Scan for the cell matching the given text and deliver its [x, y] coordinate at center. 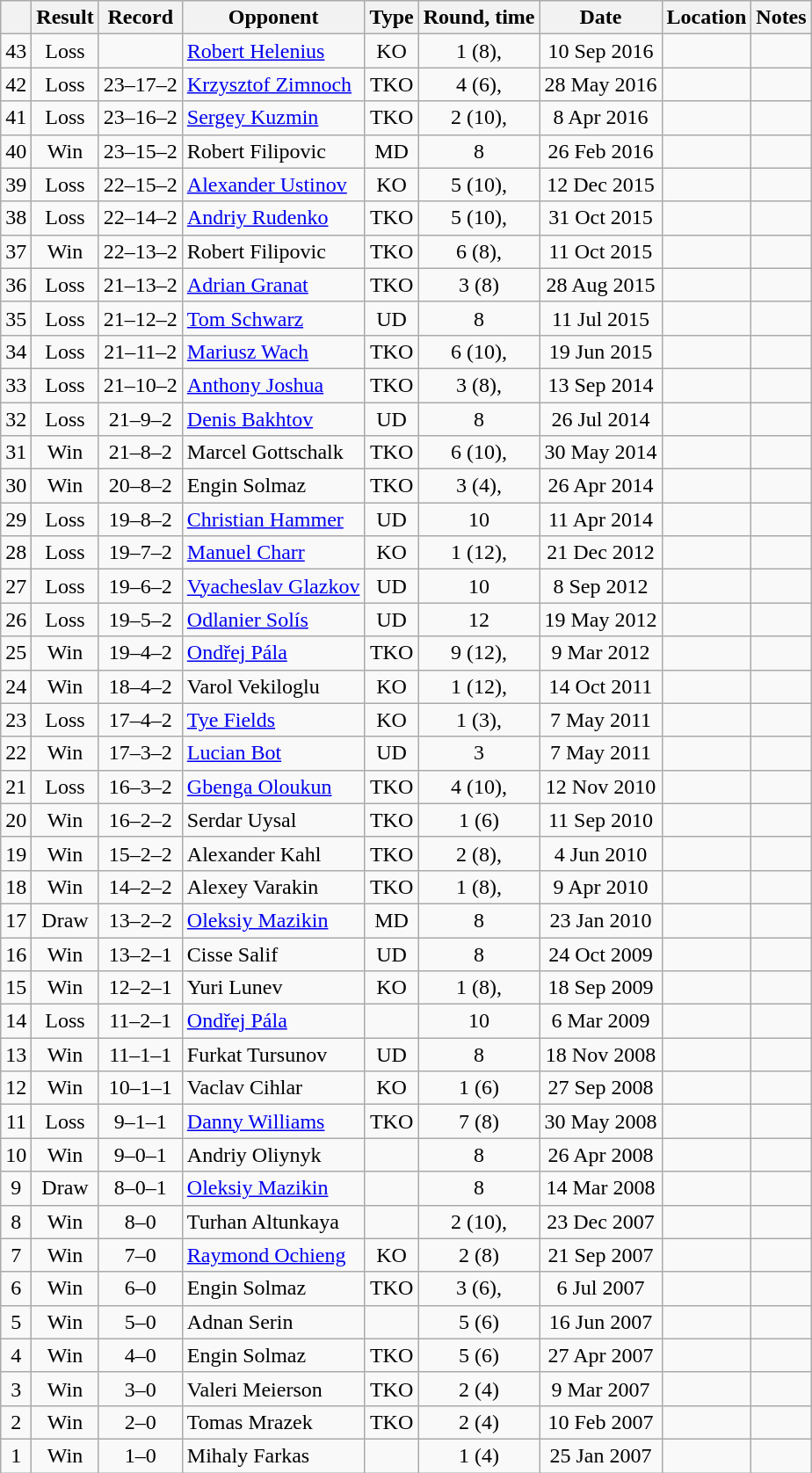
Vyacheslav Glazkov [273, 586]
26 [16, 620]
Adrian Granat [273, 285]
13 [16, 1055]
Alexander Kahl [273, 853]
13–2–1 [141, 954]
Opponent [273, 18]
Sergey Kuzmin [273, 118]
Turhan Altunkaya [273, 1222]
22–15–2 [141, 185]
4 Jun 2010 [601, 853]
20–8–2 [141, 486]
15 [16, 988]
Valeri Meierson [273, 1389]
21–12–2 [141, 318]
8 Apr 2016 [601, 118]
Mihaly Farkas [273, 1455]
Varol Vekiloglu [273, 686]
Lucian Bot [273, 753]
7 (8) [479, 1121]
34 [16, 352]
31 Oct 2015 [601, 218]
Tye Fields [273, 720]
16–2–2 [141, 820]
9 Apr 2010 [601, 887]
12–2–1 [141, 988]
4 (10), [479, 787]
8 Sep 2012 [601, 586]
22–14–2 [141, 218]
23–17–2 [141, 84]
32 [16, 419]
40 [16, 151]
6 Jul 2007 [601, 1288]
9–1–1 [141, 1121]
19–4–2 [141, 653]
16 [16, 954]
27 [16, 586]
10–1–1 [141, 1088]
30 May 2008 [601, 1121]
19–7–2 [141, 553]
16–3–2 [141, 787]
Manuel Charr [273, 553]
1–0 [141, 1455]
11 Jul 2015 [601, 318]
18 Nov 2008 [601, 1055]
43 [16, 51]
21 Dec 2012 [601, 553]
Marcel Gottschalk [273, 453]
Adnan Serin [273, 1322]
Robert Helenius [273, 51]
27 Sep 2008 [601, 1088]
9–0–1 [141, 1155]
Round, time [479, 18]
14 [16, 1021]
35 [16, 318]
Alexey Varakin [273, 887]
Andriy Oliynyk [273, 1155]
19–6–2 [141, 586]
6 (8), [479, 251]
14 Mar 2008 [601, 1188]
11–1–1 [141, 1055]
Danny Williams [273, 1121]
9 (12), [479, 653]
Alexander Ustinov [273, 185]
14 Oct 2011 [601, 686]
23–16–2 [141, 118]
1 (3), [479, 720]
3 (4), [479, 486]
8–0–1 [141, 1188]
Anthony Joshua [273, 385]
Mariusz Wach [273, 352]
Type [392, 18]
Result [65, 18]
3–0 [141, 1389]
5–0 [141, 1322]
Denis Bakhtov [273, 419]
17 [16, 920]
11 Sep 2010 [601, 820]
23 Jan 2010 [601, 920]
Tomas Mrazek [273, 1422]
Furkat Tursunov [273, 1055]
23–15–2 [141, 151]
Krzysztof Zimnoch [273, 84]
5 [16, 1322]
13–2–2 [141, 920]
23 [16, 720]
18–4–2 [141, 686]
Vaclav Cihlar [273, 1088]
Tom Schwarz [273, 318]
1 (4) [479, 1455]
12 Dec 2015 [601, 185]
Date [601, 18]
41 [16, 118]
Raymond Ochieng [273, 1255]
16 Jun 2007 [601, 1322]
26 Apr 2008 [601, 1155]
33 [16, 385]
37 [16, 251]
1 [16, 1455]
28 May 2016 [601, 84]
38 [16, 218]
27 Apr 2007 [601, 1355]
19 [16, 853]
18 [16, 887]
4–0 [141, 1355]
30 May 2014 [601, 453]
36 [16, 285]
11 Apr 2014 [601, 519]
20 [16, 820]
11 Oct 2015 [601, 251]
22 [16, 753]
17–4–2 [141, 720]
19 Jun 2015 [601, 352]
21–11–2 [141, 352]
29 [16, 519]
26 Apr 2014 [601, 486]
9 Mar 2012 [601, 653]
3 (8), [479, 385]
15–2–2 [141, 853]
2 (8), [479, 853]
21 [16, 787]
28 [16, 553]
25 Jan 2007 [601, 1455]
19 May 2012 [601, 620]
3 (8) [479, 285]
6–0 [141, 1288]
9 [16, 1188]
12 Nov 2010 [601, 787]
Andriy Rudenko [273, 218]
7–0 [141, 1255]
21 Sep 2007 [601, 1255]
21–8–2 [141, 453]
18 Sep 2009 [601, 988]
23 Dec 2007 [601, 1222]
2–0 [141, 1422]
19–5–2 [141, 620]
Gbenga Oloukun [273, 787]
Notes [781, 18]
30 [16, 486]
6 Mar 2009 [601, 1021]
10 Feb 2007 [601, 1422]
26 Jul 2014 [601, 419]
4 [16, 1355]
11–2–1 [141, 1021]
3 (6), [479, 1288]
6 [16, 1288]
24 [16, 686]
22–13–2 [141, 251]
10 Sep 2016 [601, 51]
Record [141, 18]
Location [707, 18]
42 [16, 84]
19–8–2 [141, 519]
14–2–2 [141, 887]
Cisse Salif [273, 954]
31 [16, 453]
4 (6), [479, 84]
21–9–2 [141, 419]
Yuri Lunev [273, 988]
25 [16, 653]
17–3–2 [141, 753]
28 Aug 2015 [601, 285]
Christian Hammer [273, 519]
21–13–2 [141, 285]
24 Oct 2009 [601, 954]
26 Feb 2016 [601, 151]
7 [16, 1255]
2 [16, 1422]
2 (8) [479, 1255]
39 [16, 185]
Odlanier Solís [273, 620]
9 Mar 2007 [601, 1389]
11 [16, 1121]
21–10–2 [141, 385]
8–0 [141, 1222]
13 Sep 2014 [601, 385]
Serdar Uysal [273, 820]
